Determine the (X, Y) coordinate at the center of the cell enclosing the given text.  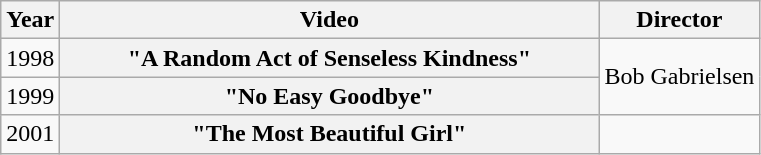
1999 (30, 96)
Director (680, 20)
Video (330, 20)
Bob Gabrielsen (680, 77)
2001 (30, 134)
"No Easy Goodbye" (330, 96)
"The Most Beautiful Girl" (330, 134)
Year (30, 20)
1998 (30, 58)
"A Random Act of Senseless Kindness" (330, 58)
